Provide the [x, y] coordinate of the cell's center where the given text is located.  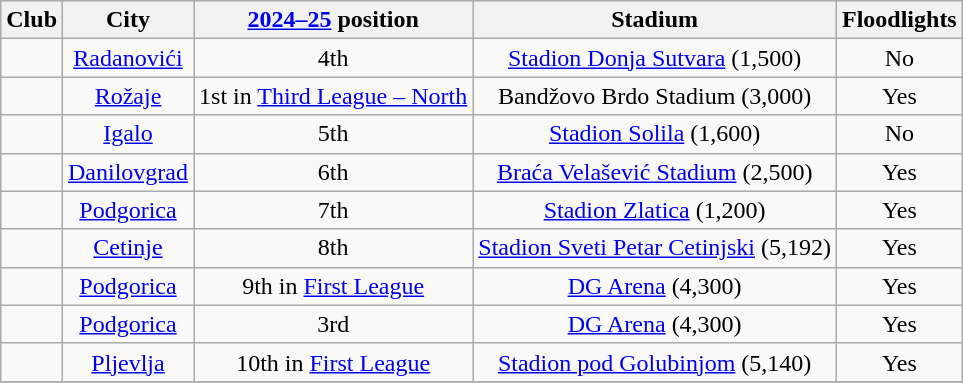
9th in First League [334, 286]
3rd [334, 324]
Club [32, 20]
Stadion Sveti Petar Cetinjski (5,192) [655, 248]
6th [334, 172]
Rožaje [128, 96]
Stadion Zlatica (1,200) [655, 210]
Stadion Solila (1,600) [655, 134]
Bandžovo Brdo Stadium (3,000) [655, 96]
Radanovići [128, 58]
7th [334, 210]
City [128, 20]
8th [334, 248]
4th [334, 58]
5th [334, 134]
Stadion pod Golubinjom (5,140) [655, 362]
Floodlights [899, 20]
2024–25 position [334, 20]
Stadion Donja Sutvara (1,500) [655, 58]
10th in First League [334, 362]
Stadium [655, 20]
Pljevlja [128, 362]
Danilovgrad [128, 172]
Igalo [128, 134]
Braća Velašević Stadium (2,500) [655, 172]
Cetinje [128, 248]
1st in Third League – North [334, 96]
